Pinpoint the cell where the given text exists, returning its (X, Y) midpoint coordinate. 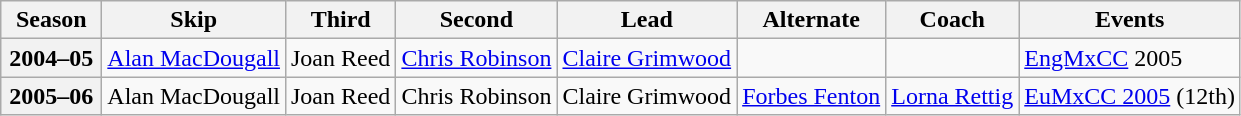
Skip (194, 20)
Season (52, 20)
Lorna Rettig (952, 96)
Lead (647, 20)
EuMxCC 2005 (12th) (1130, 96)
Third (340, 20)
EngMxCC 2005 (1130, 58)
2004–05 (52, 58)
Second (476, 20)
Alternate (812, 20)
Forbes Fenton (812, 96)
Events (1130, 20)
Coach (952, 20)
2005–06 (52, 96)
